Identify which cell holds the provided text, then report its (x, y) central coordinate. 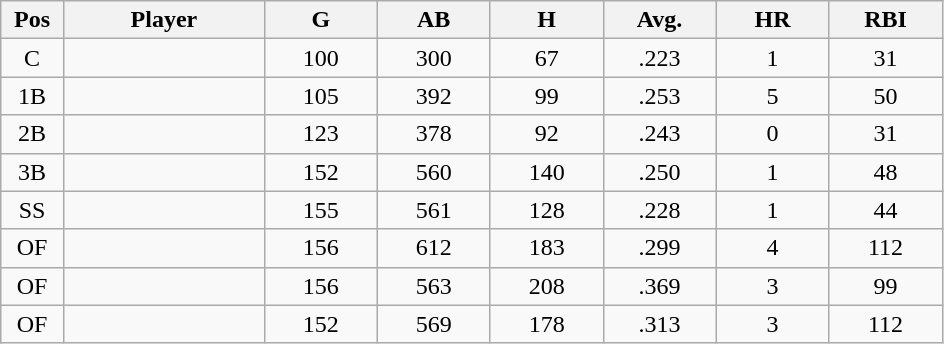
3B (32, 172)
612 (434, 248)
48 (886, 172)
300 (434, 58)
.243 (660, 134)
208 (546, 286)
50 (886, 96)
.223 (660, 58)
92 (546, 134)
HR (772, 20)
178 (546, 324)
560 (434, 172)
5 (772, 96)
0 (772, 134)
G (320, 20)
1B (32, 96)
Player (164, 20)
569 (434, 324)
RBI (886, 20)
155 (320, 210)
SS (32, 210)
Avg. (660, 20)
392 (434, 96)
378 (434, 134)
Pos (32, 20)
67 (546, 58)
.250 (660, 172)
H (546, 20)
4 (772, 248)
.228 (660, 210)
2B (32, 134)
.299 (660, 248)
100 (320, 58)
563 (434, 286)
.369 (660, 286)
.313 (660, 324)
.253 (660, 96)
123 (320, 134)
561 (434, 210)
C (32, 58)
105 (320, 96)
128 (546, 210)
140 (546, 172)
183 (546, 248)
44 (886, 210)
AB (434, 20)
